Pinpoint the cell where the given text exists, returning its (X, Y) midpoint coordinate. 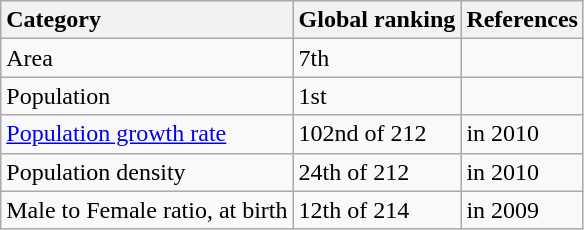
102nd of 212 (377, 134)
Male to Female ratio, at birth (147, 210)
Area (147, 58)
References (522, 20)
Category (147, 20)
in 2009 (522, 210)
24th of 212 (377, 172)
Population density (147, 172)
Population growth rate (147, 134)
7th (377, 58)
Population (147, 96)
Global ranking (377, 20)
1st (377, 96)
12th of 214 (377, 210)
